Determine the [x, y] coordinate at the center of the cell enclosing the given text.  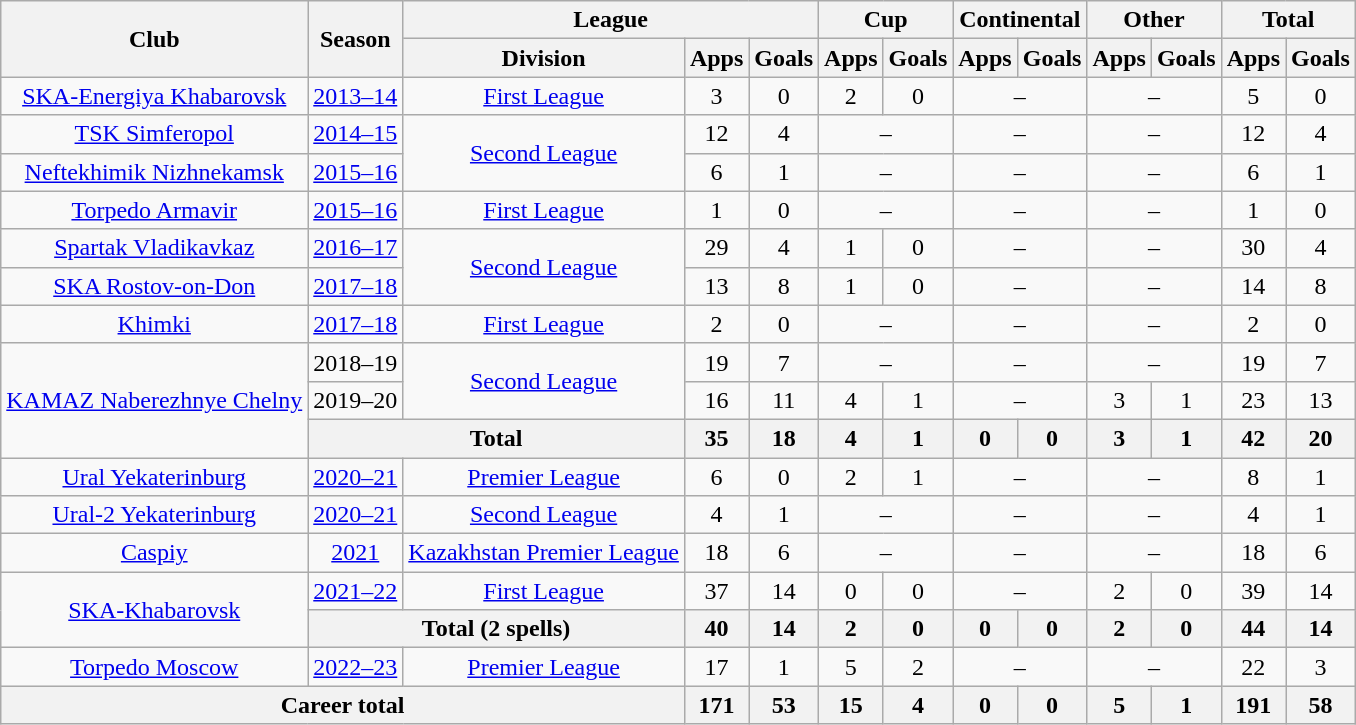
SKA-Khabarovsk [154, 610]
Cup [886, 20]
2016–17 [356, 248]
Continental [1020, 20]
39 [1253, 591]
35 [716, 438]
Caspiy [154, 553]
23 [1253, 400]
2021 [356, 553]
Torpedo Moscow [154, 667]
30 [1253, 248]
17 [716, 667]
Kazakhstan Premier League [544, 553]
191 [1253, 705]
58 [1321, 705]
Ural-2 Yekaterinburg [154, 515]
42 [1253, 438]
2019–20 [356, 400]
Spartak Vladikavkaz [154, 248]
16 [716, 400]
2021–22 [356, 591]
2013–14 [356, 96]
11 [784, 400]
29 [716, 248]
2022–23 [356, 667]
2014–15 [356, 134]
Torpedo Armavir [154, 210]
15 [851, 705]
Season [356, 39]
22 [1253, 667]
Total (2 spells) [496, 629]
Division [544, 58]
SKA Rostov-on-Don [154, 286]
40 [716, 629]
KAMAZ Naberezhnye Chelny [154, 400]
League [611, 20]
Neftekhimik Nizhnekamsk [154, 172]
53 [784, 705]
2018–19 [356, 362]
SKA-Energiya Khabarovsk [154, 96]
TSK Simferopol [154, 134]
44 [1253, 629]
20 [1321, 438]
Khimki [154, 324]
171 [716, 705]
Other [1154, 20]
Career total [343, 705]
Ural Yekaterinburg [154, 477]
37 [716, 591]
Club [154, 39]
